For the text-containing cell, return its midpoint in (x, y) coordinate format. 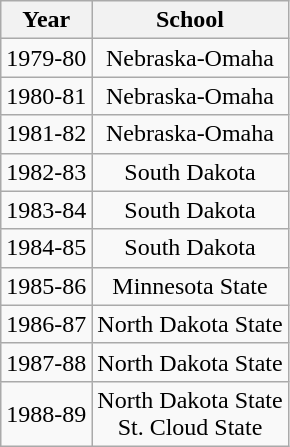
1984-85 (46, 248)
1987-88 (46, 362)
North Dakota StateSt. Cloud State (190, 414)
1983-84 (46, 210)
1985-86 (46, 286)
1981-82 (46, 134)
School (190, 20)
1980-81 (46, 96)
1986-87 (46, 324)
Year (46, 20)
1988-89 (46, 414)
1979-80 (46, 58)
1982-83 (46, 172)
Minnesota State (190, 286)
